Provide the [X, Y] coordinate of the cell's center where the given text is located.  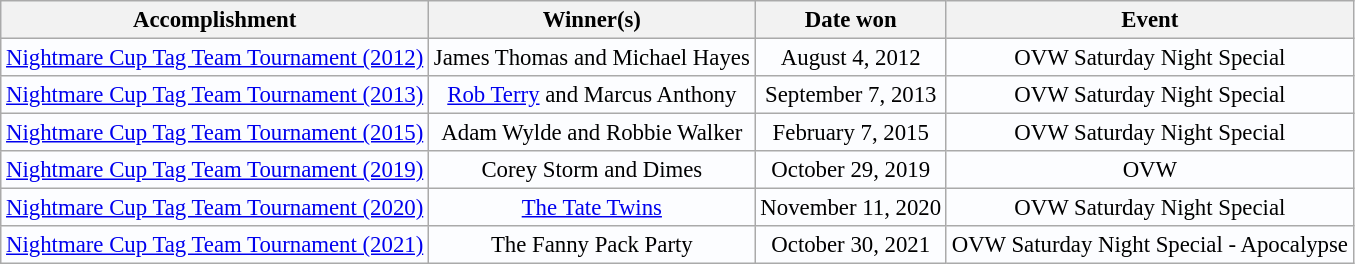
Nightmare Cup Tag Team Tournament (2013) [215, 95]
February 7, 2015 [850, 133]
OVW Saturday Night Special - Apocalypse [1150, 245]
Winner(s) [592, 20]
Nightmare Cup Tag Team Tournament (2015) [215, 133]
October 30, 2021 [850, 245]
Nightmare Cup Tag Team Tournament (2021) [215, 245]
Nightmare Cup Tag Team Tournament (2012) [215, 58]
Adam Wylde and Robbie Walker [592, 133]
Corey Storm and Dimes [592, 170]
November 11, 2020 [850, 208]
Accomplishment [215, 20]
September 7, 2013 [850, 95]
OVW [1150, 170]
Nightmare Cup Tag Team Tournament (2019) [215, 170]
James Thomas and Michael Hayes [592, 58]
Rob Terry and Marcus Anthony [592, 95]
October 29, 2019 [850, 170]
The Tate Twins [592, 208]
Date won [850, 20]
Nightmare Cup Tag Team Tournament (2020) [215, 208]
August 4, 2012 [850, 58]
The Fanny Pack Party [592, 245]
Event [1150, 20]
